For the text-containing cell, return its midpoint in (x, y) coordinate format. 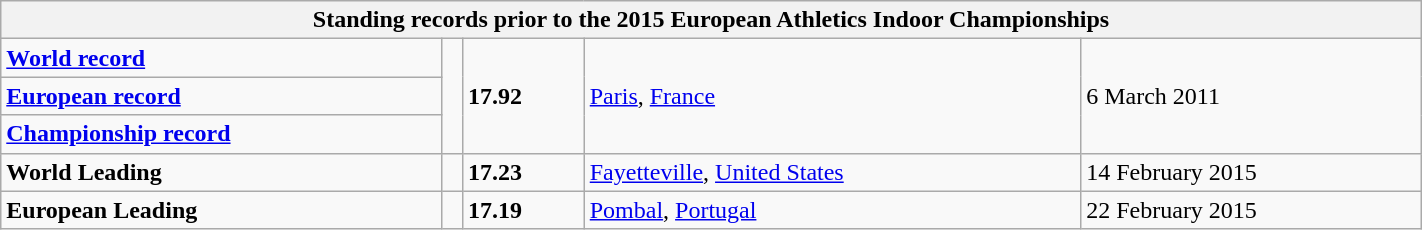
22 February 2015 (1252, 210)
6 March 2011 (1252, 96)
17.23 (523, 172)
European record (222, 96)
17.19 (523, 210)
Fayetteville, United States (832, 172)
European Leading (222, 210)
Championship record (222, 134)
World Leading (222, 172)
World record (222, 58)
Standing records prior to the 2015 European Athletics Indoor Championships (711, 20)
17.92 (523, 96)
Paris, France (832, 96)
Pombal, Portugal (832, 210)
14 February 2015 (1252, 172)
